For the text-containing cell, return its midpoint in (x, y) coordinate format. 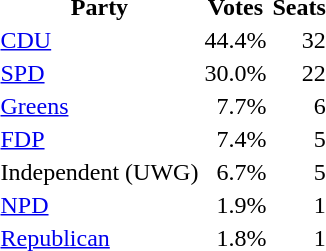
30.0% (236, 73)
1.9% (236, 205)
7.4% (236, 139)
44.4% (236, 40)
6.7% (236, 172)
7.7% (236, 106)
